From the cell containing the given text, extract its center point as [X, Y] coordinate. 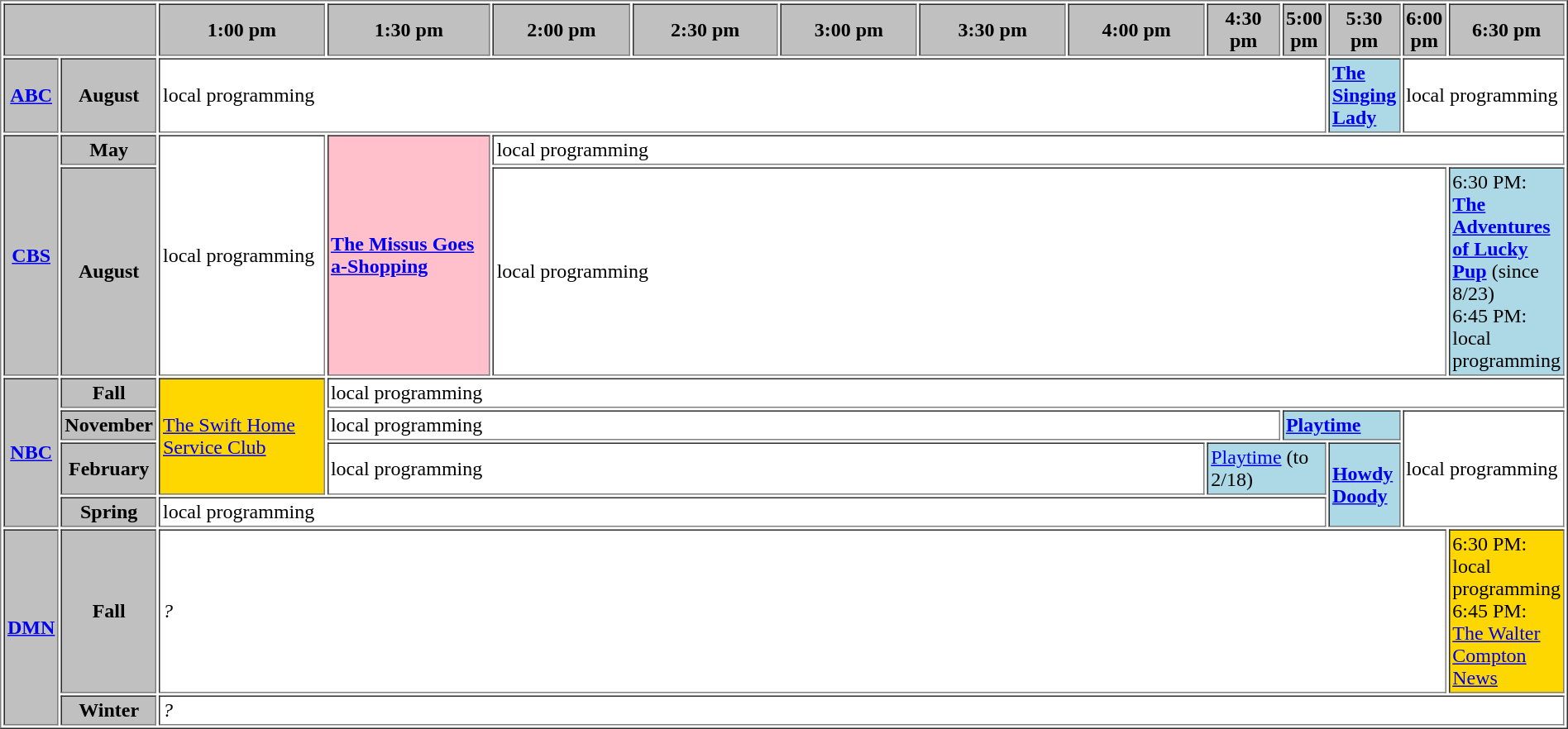
6:00 pm [1424, 30]
February [109, 469]
4:30 pm [1244, 30]
4:00 pm [1136, 30]
2:30 pm [705, 30]
Winter [109, 711]
Playtime (to 2/18) [1267, 469]
1:00 pm [241, 30]
November [109, 425]
3:00 pm [849, 30]
5:00 pm [1303, 30]
ABC [31, 95]
1:30 pm [409, 30]
The Singing Lady [1364, 95]
5:30 pm [1364, 30]
6:30 PM: local programming6:45 PM: The Walter Compton News [1507, 611]
Spring [109, 512]
The Missus Goes a-Shopping [409, 256]
NBC [31, 453]
DMN [31, 627]
6:30 PM: The Adventures of Lucky Pup (since 8/23)6:45 PM: local programming [1507, 271]
May [109, 150]
6:30 pm [1507, 30]
Howdy Doody [1364, 485]
Playtime [1341, 425]
CBS [31, 256]
The Swift Home Service Club [241, 436]
3:30 pm [992, 30]
2:00 pm [561, 30]
